Extract the (x, y) coordinate from the center of the cell holding the provided text.  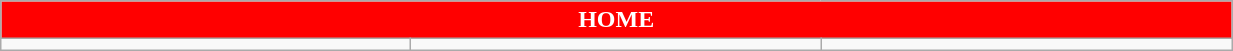
HOME (616, 20)
